Determine the [X, Y] coordinate at the center of the cell enclosing the given text.  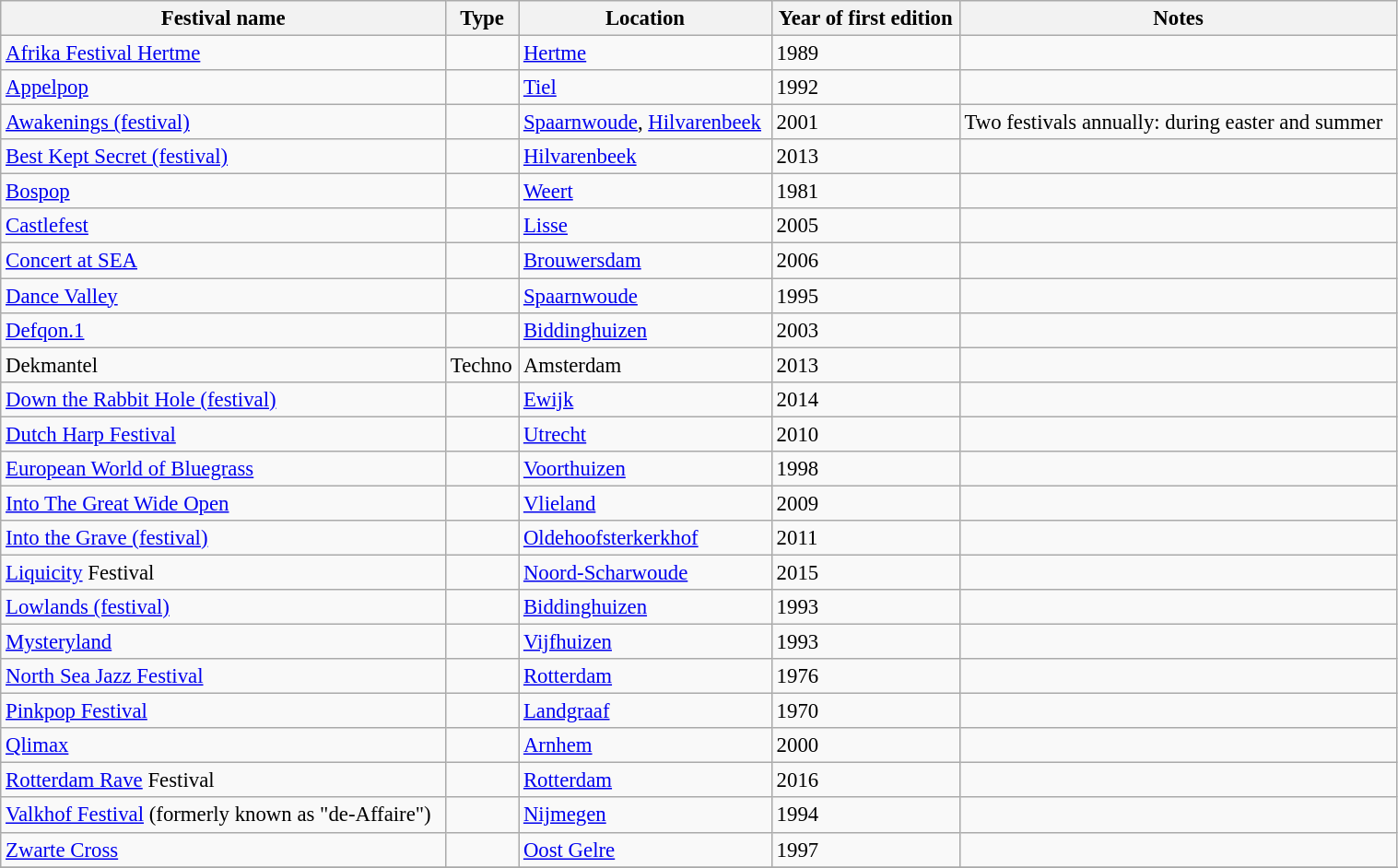
Into The Great Wide Open [223, 503]
Landgraaf [645, 711]
Vijfhuizen [645, 642]
2003 [865, 330]
Zwarte Cross [223, 850]
Afrika Festival Hertme [223, 53]
European World of Bluegrass [223, 469]
2014 [865, 399]
Festival name [223, 18]
Down the Rabbit Hole (festival) [223, 399]
Valkhof Festival (formerly known as "de-Affaire") [223, 815]
2006 [865, 261]
Year of first edition [865, 18]
Oost Gelre [645, 850]
Location [645, 18]
Oldehoofsterkerkhof [645, 538]
1995 [865, 296]
Mysteryland [223, 642]
1976 [865, 676]
1998 [865, 469]
Type [483, 18]
Spaarnwoude, Hilvarenbeek [645, 123]
Concert at SEA [223, 261]
1997 [865, 850]
Utrecht [645, 434]
2015 [865, 572]
Appelpop [223, 88]
2010 [865, 434]
2005 [865, 226]
Brouwersdam [645, 261]
1989 [865, 53]
Techno [483, 365]
Qlimax [223, 745]
Into the Grave (festival) [223, 538]
Liquicity Festival [223, 572]
Dekmantel [223, 365]
1981 [865, 192]
Pinkpop Festival [223, 711]
Dutch Harp Festival [223, 434]
Nijmegen [645, 815]
Castlefest [223, 226]
Hertme [645, 53]
Arnhem [645, 745]
Awakenings (festival) [223, 123]
2001 [865, 123]
1970 [865, 711]
Best Kept Secret (festival) [223, 157]
Dance Valley [223, 296]
Weert [645, 192]
Hilvarenbeek [645, 157]
Vlieland [645, 503]
Notes [1178, 18]
2016 [865, 780]
Lowlands (festival) [223, 607]
2009 [865, 503]
Amsterdam [645, 365]
Noord-Scharwoude [645, 572]
Ewijk [645, 399]
2000 [865, 745]
2011 [865, 538]
Two festivals annually: during easter and summer [1178, 123]
1994 [865, 815]
Tiel [645, 88]
North Sea Jazz Festival [223, 676]
Lisse [645, 226]
Voorthuizen [645, 469]
Defqon.1 [223, 330]
1992 [865, 88]
Rotterdam Rave Festival [223, 780]
Spaarnwoude [645, 296]
Bospop [223, 192]
